Find where the given text appears and provide that cell's center as [X, Y] coordinate. 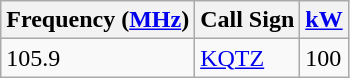
100 [324, 58]
Call Sign [248, 20]
Frequency (MHz) [98, 20]
kW [324, 20]
105.9 [98, 58]
KQTZ [248, 58]
